Output the [x, y] coordinate of the center of the cell containing the given text.  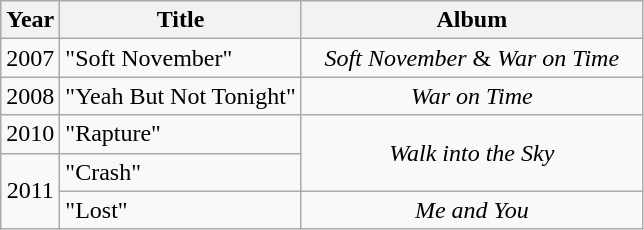
Soft November & War on Time [472, 58]
Walk into the Sky [472, 153]
2011 [30, 191]
2007 [30, 58]
"Lost" [180, 210]
Title [180, 20]
War on Time [472, 96]
"Soft November" [180, 58]
2008 [30, 96]
2010 [30, 134]
"Rapture" [180, 134]
Me and You [472, 210]
Year [30, 20]
"Yeah But Not Tonight" [180, 96]
"Crash" [180, 172]
Album [472, 20]
